Output the (X, Y) coordinate of the center of the cell containing the given text.  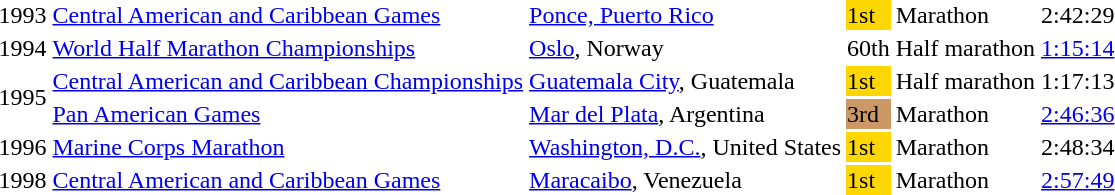
Pan American Games (288, 114)
60th (869, 48)
Central American and Caribbean Championships (288, 81)
Mar del Plata, Argentina (686, 114)
Washington, D.C., United States (686, 147)
Ponce, Puerto Rico (686, 15)
3rd (869, 114)
World Half Marathon Championships (288, 48)
Marine Corps Marathon (288, 147)
Guatemala City, Guatemala (686, 81)
Maracaibo, Venezuela (686, 180)
Oslo, Norway (686, 48)
